Identify which cell holds the provided text, then report its (x, y) central coordinate. 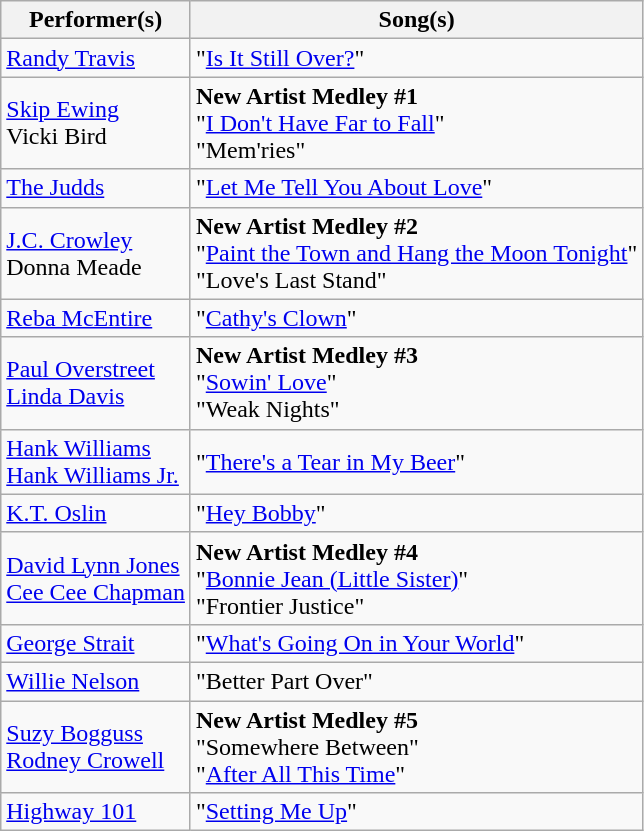
New Artist Medley #4"Bonnie Jean (Little Sister)""Frontier Justice" (416, 578)
"Hey Bobby" (416, 513)
Performer(s) (96, 20)
New Artist Medley #1"I Don't Have Far to Fall""Mem'ries" (416, 123)
J.C. CrowleyDonna Meade (96, 253)
New Artist Medley #5"Somewhere Between""After All This Time" (416, 746)
"What's Going On in Your World" (416, 643)
George Strait (96, 643)
"Better Part Over" (416, 681)
K.T. Oslin (96, 513)
"Setting Me Up" (416, 812)
Hank WilliamsHank Williams Jr. (96, 462)
"Cathy's Clown" (416, 318)
Highway 101 (96, 812)
Randy Travis (96, 58)
David Lynn JonesCee Cee Chapman (96, 578)
"Is It Still Over?" (416, 58)
"Let Me Tell You About Love" (416, 188)
Suzy BoggussRodney Crowell (96, 746)
Paul OverstreetLinda Davis (96, 383)
Skip EwingVicki Bird (96, 123)
Song(s) (416, 20)
New Artist Medley #3"Sowin' Love""Weak Nights" (416, 383)
The Judds (96, 188)
"There's a Tear in My Beer" (416, 462)
New Artist Medley #2"Paint the Town and Hang the Moon Tonight""Love's Last Stand" (416, 253)
Reba McEntire (96, 318)
Willie Nelson (96, 681)
